Pinpoint the cell where the given text exists, returning its [x, y] midpoint coordinate. 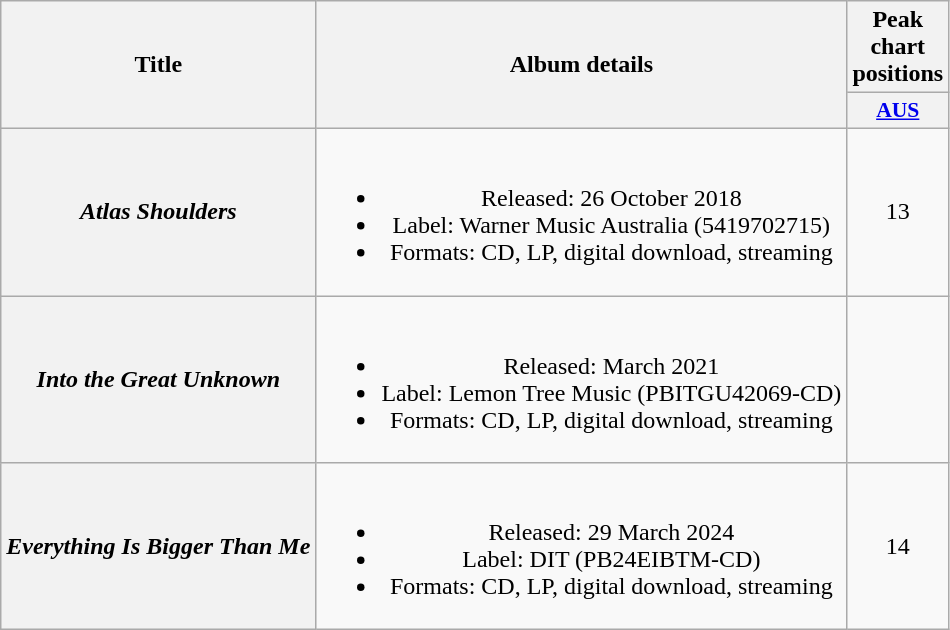
Into the Great Unknown [158, 380]
Released: March 2021Label: Lemon Tree Music (PBITGU42069-CD)Formats: CD, LP, digital download, streaming [582, 380]
Atlas Shoulders [158, 212]
13 [898, 212]
Everything Is Bigger Than Me [158, 546]
Album details [582, 65]
Released: 26 October 2018Label: Warner Music Australia (5419702715)Formats: CD, LP, digital download, streaming [582, 212]
AUS [898, 111]
Peak chart positions [898, 47]
Title [158, 65]
14 [898, 546]
Released: 29 March 2024Label: DIT (PB24EIBTM-CD)Formats: CD, LP, digital download, streaming [582, 546]
